Find where the given text appears and provide that cell's center as (x, y) coordinate. 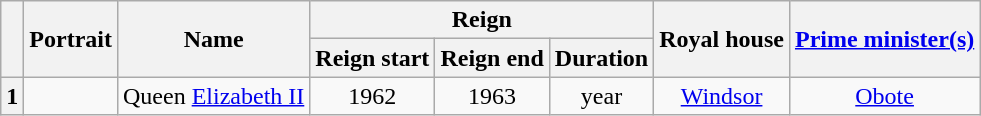
Royal house (722, 39)
Reign (482, 20)
Windsor (722, 96)
Name (213, 39)
Reign end (492, 58)
Portrait (71, 39)
1962 (372, 96)
Prime minister(s) (884, 39)
1 (12, 96)
year (601, 96)
1963 (492, 96)
Queen Elizabeth II (213, 96)
Obote (884, 96)
Reign start (372, 58)
Duration (601, 58)
